For the text-containing cell, return its midpoint in (x, y) coordinate format. 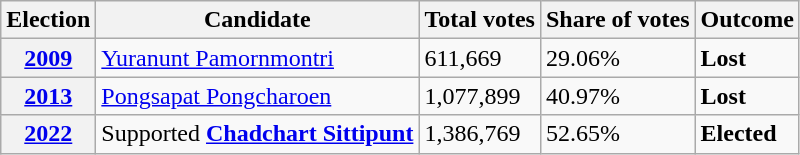
Share of votes (618, 20)
Pongsapat Pongcharoen (258, 96)
Total votes (480, 20)
52.65% (618, 134)
1,386,769 (480, 134)
29.06% (618, 58)
Supported Chadchart Sittipunt (258, 134)
40.97% (618, 96)
Candidate (258, 20)
611,669 (480, 58)
Yuranunt Pamornmontri (258, 58)
Elected (747, 134)
1,077,899 (480, 96)
Election (48, 20)
Outcome (747, 20)
2013 (48, 96)
2009 (48, 58)
2022 (48, 134)
